Determine the [x, y] coordinate at the center of the cell enclosing the given text.  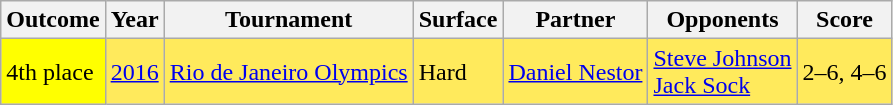
2–6, 4–6 [844, 72]
2016 [134, 72]
Steve Johnson Jack Sock [722, 72]
Daniel Nestor [576, 72]
Hard [458, 72]
Outcome [53, 20]
4th place [53, 72]
Rio de Janeiro Olympics [288, 72]
Score [844, 20]
Year [134, 20]
Partner [576, 20]
Surface [458, 20]
Tournament [288, 20]
Opponents [722, 20]
